Output the [X, Y] coordinate of the center of the cell containing the given text.  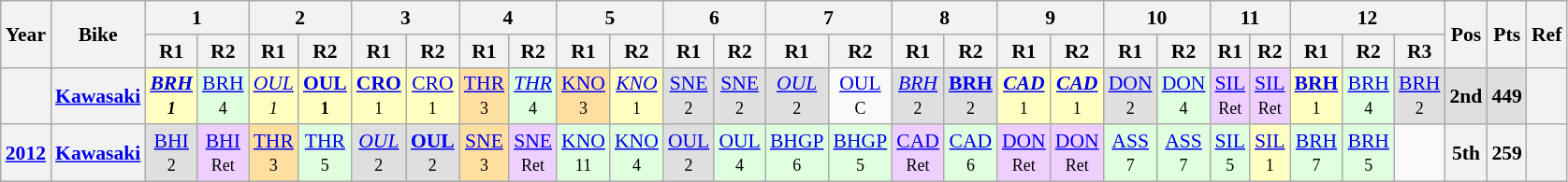
Pts [1506, 34]
BHGP5 [861, 153]
Ref [1546, 34]
SNE3 [485, 153]
5th [1465, 153]
8 [945, 18]
BHIRet [223, 153]
BHGP6 [797, 153]
2 [300, 18]
6 [715, 18]
BRH5 [1368, 153]
THR5 [326, 153]
2nd [1465, 95]
R3 [1420, 51]
CAD6 [971, 153]
CADRet [918, 153]
KNO1 [636, 95]
10 [1157, 18]
Pos [1465, 34]
3 [406, 18]
11 [1250, 18]
DON2 [1130, 95]
2012 [26, 153]
OULC [861, 95]
DON4 [1184, 95]
SNERet [533, 153]
7 [829, 18]
Year [26, 34]
5 [610, 18]
SIL5 [1229, 153]
9 [1051, 18]
SIL1 [1270, 153]
BRH7 [1317, 153]
OUL4 [739, 153]
1 [196, 18]
4 [508, 18]
KNO11 [584, 153]
259 [1506, 153]
12 [1368, 18]
KNO3 [584, 95]
449 [1506, 95]
Bike [97, 34]
KNO4 [636, 153]
BHI2 [171, 153]
THR4 [533, 95]
